Output the (X, Y) coordinate of the center of the cell containing the given text.  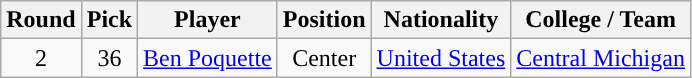
Pick (109, 20)
Player (208, 20)
Round (41, 20)
College / Team (601, 20)
Ben Poquette (208, 58)
36 (109, 58)
2 (41, 58)
Center (324, 58)
Position (324, 20)
Nationality (441, 20)
Central Michigan (601, 58)
United States (441, 58)
